Extract the (X, Y) coordinate from the center of the cell holding the provided text.  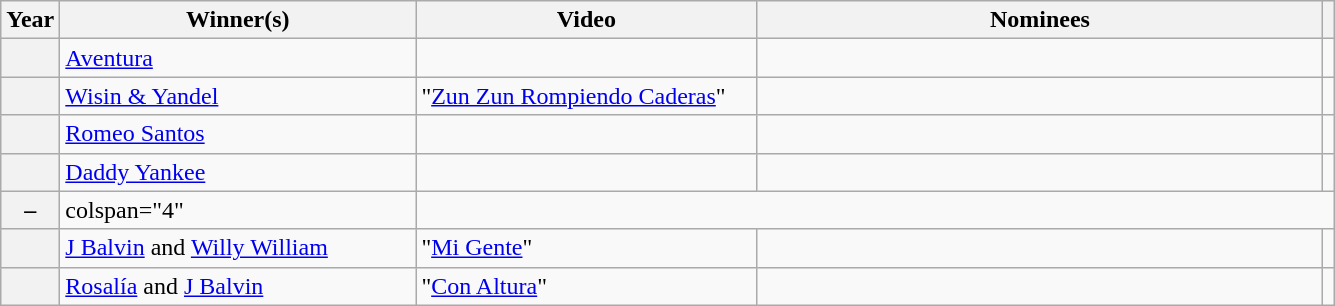
Nominees (1040, 20)
– (30, 210)
"Zun Zun Rompiendo Caderas" (586, 96)
Daddy Yankee (238, 172)
Winner(s) (238, 20)
Romeo Santos (238, 134)
J Balvin and Willy William (238, 248)
Wisin & Yandel (238, 96)
"Mi Gente" (586, 248)
Year (30, 20)
Video (586, 20)
Rosalía and J Balvin (238, 286)
Aventura (238, 58)
"Con Altura" (586, 286)
colspan="4" (238, 210)
